Scan for the cell matching the given text and deliver its (x, y) coordinate at center. 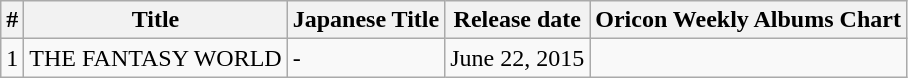
Oricon Weekly Albums Chart (748, 20)
Japanese Title (366, 20)
Release date (518, 20)
Title (156, 20)
# (12, 20)
1 (12, 58)
THE FANTASY WORLD (156, 58)
- (366, 58)
June 22, 2015 (518, 58)
